Determine the [X, Y] coordinate at the center of the cell enclosing the given text.  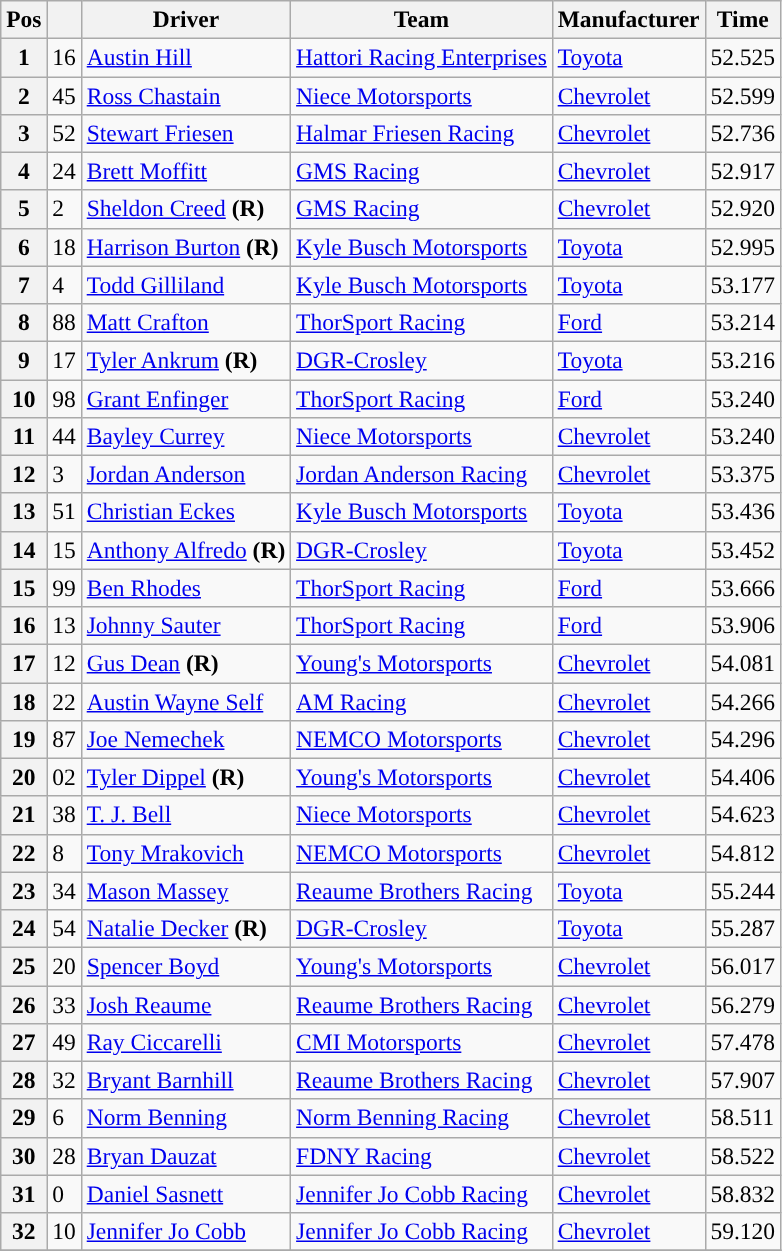
1 [24, 57]
Stewart Friesen [186, 133]
21 [24, 815]
54.623 [743, 815]
Daniel Sasnett [186, 1194]
54.266 [743, 701]
56.279 [743, 1004]
55.287 [743, 928]
55.244 [743, 891]
Ross Chastain [186, 95]
Austin Wayne Self [186, 701]
31 [24, 1194]
Josh Reaume [186, 1004]
7 [24, 285]
Brett Moffitt [186, 171]
Tyler Dippel (R) [186, 777]
58.522 [743, 1156]
25 [24, 966]
11 [24, 436]
Matt Crafton [186, 322]
Gus Dean (R) [186, 663]
Sheldon Creed (R) [186, 209]
54.406 [743, 777]
49 [64, 1042]
Harrison Burton (R) [186, 247]
Pos [24, 19]
52.736 [743, 133]
53.666 [743, 588]
54.081 [743, 663]
58.511 [743, 1118]
54 [64, 928]
Johnny Sauter [186, 625]
Halmar Friesen Racing [422, 133]
02 [64, 777]
45 [64, 95]
Jennifer Jo Cobb [186, 1231]
26 [24, 1004]
FDNY Racing [422, 1156]
52.920 [743, 209]
52.995 [743, 247]
88 [64, 322]
Ray Ciccarelli [186, 1042]
58.832 [743, 1194]
54.296 [743, 739]
99 [64, 588]
Norm Benning [186, 1118]
Austin Hill [186, 57]
53.177 [743, 285]
52.525 [743, 57]
T. J. Bell [186, 815]
53.436 [743, 512]
AM Racing [422, 701]
Anthony Alfredo (R) [186, 550]
CMI Motorsports [422, 1042]
Team [422, 19]
Manufacturer [628, 19]
57.478 [743, 1042]
59.120 [743, 1231]
19 [24, 739]
51 [64, 512]
Jordan Anderson [186, 474]
52.917 [743, 171]
Bryan Dauzat [186, 1156]
23 [24, 891]
34 [64, 891]
Spencer Boyd [186, 966]
Tyler Ankrum (R) [186, 360]
Mason Massey [186, 891]
5 [24, 209]
53.375 [743, 474]
Ben Rhodes [186, 588]
30 [24, 1156]
38 [64, 815]
Bayley Currey [186, 436]
29 [24, 1118]
52.599 [743, 95]
56.017 [743, 966]
Todd Gilliland [186, 285]
98 [64, 398]
Joe Nemechek [186, 739]
Christian Eckes [186, 512]
87 [64, 739]
Hattori Racing Enterprises [422, 57]
27 [24, 1042]
Norm Benning Racing [422, 1118]
9 [24, 360]
0 [64, 1194]
57.907 [743, 1080]
Jordan Anderson Racing [422, 474]
Time [743, 19]
Grant Enfinger [186, 398]
Driver [186, 19]
Natalie Decker (R) [186, 928]
14 [24, 550]
54.812 [743, 853]
Bryant Barnhill [186, 1080]
33 [64, 1004]
53.216 [743, 360]
52 [64, 133]
44 [64, 436]
53.214 [743, 322]
53.452 [743, 550]
Tony Mrakovich [186, 853]
53.906 [743, 625]
